Extract the [X, Y] coordinate from the center of the cell holding the provided text.  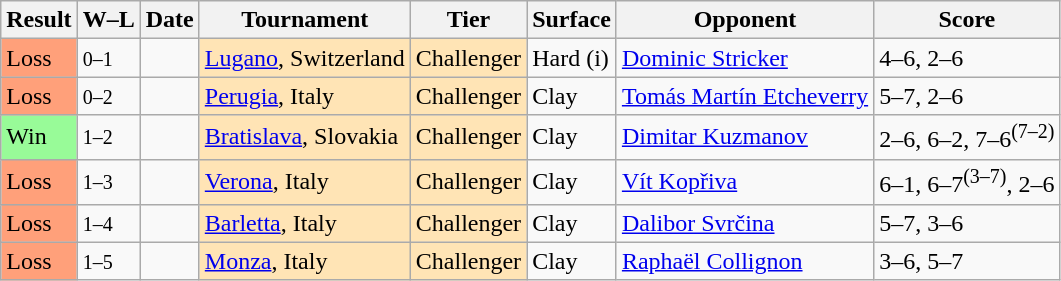
1–3 [108, 182]
1–4 [108, 223]
Score [967, 20]
W–L [108, 20]
5–7, 2–6 [967, 96]
Lugano, Switzerland [304, 58]
1–2 [108, 138]
Win [39, 138]
6–1, 6–7(3–7), 2–6 [967, 182]
4–6, 2–6 [967, 58]
5–7, 3–6 [967, 223]
Dalibor Svrčina [744, 223]
Hard (i) [572, 58]
Bratislava, Slovakia [304, 138]
Perugia, Italy [304, 96]
Opponent [744, 20]
Raphaël Collignon [744, 261]
Verona, Italy [304, 182]
2–6, 6–2, 7–6(7–2) [967, 138]
Surface [572, 20]
Date [170, 20]
Tomás Martín Etcheverry [744, 96]
0–2 [108, 96]
Dimitar Kuzmanov [744, 138]
0–1 [108, 58]
Vít Kopřiva [744, 182]
Tier [468, 20]
Tournament [304, 20]
3–6, 5–7 [967, 261]
Monza, Italy [304, 261]
Barletta, Italy [304, 223]
1–5 [108, 261]
Dominic Stricker [744, 58]
Result [39, 20]
